Determine the (X, Y) coordinate at the center of the cell enclosing the given text.  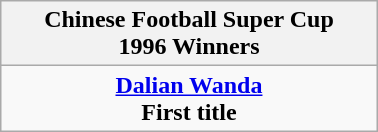
Dalian WandaFirst title (189, 98)
Chinese Football Super Cup 1996 Winners (189, 34)
